Search for the cell housing the specified text and yield its [x, y] center coordinate. 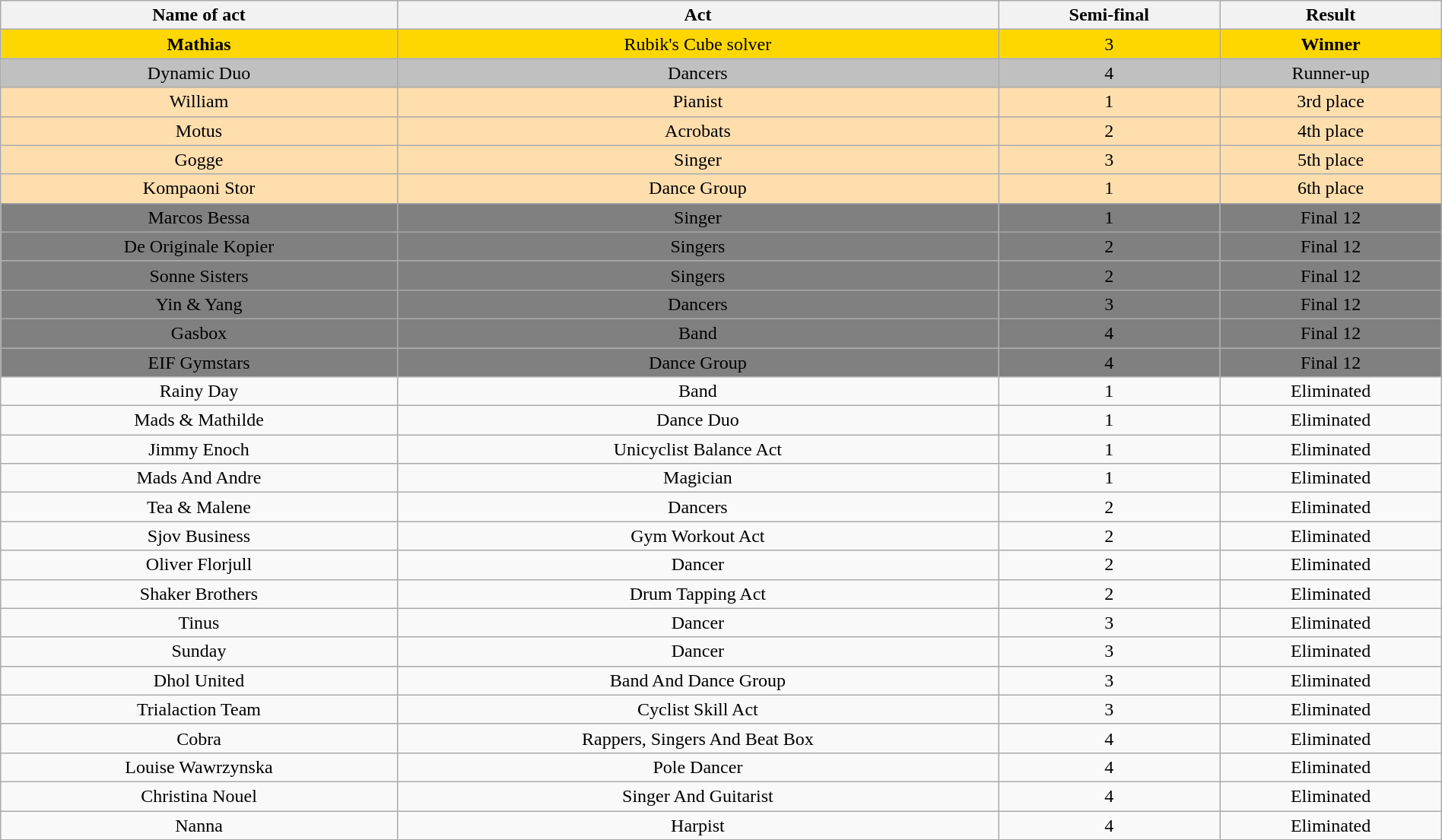
Gym Workout Act [697, 536]
Motus [199, 131]
Harpist [697, 825]
Kompaoni Stor [199, 189]
Dhol United [199, 680]
Mads And Andre [199, 478]
Shaker Brothers [199, 594]
Gogge [199, 160]
Pianist [697, 102]
Trialaction Team [199, 709]
Magician [697, 478]
Rainy Day [199, 391]
Gasbox [199, 333]
EIF Gymstars [199, 363]
5th place [1331, 160]
Result [1331, 15]
Winner [1331, 44]
Jimmy Enoch [199, 449]
Louise Wawrzynska [199, 767]
Mads & Mathilde [199, 420]
Cobra [199, 738]
Oliver Florjull [199, 565]
Semi-final [1109, 15]
Tea & Malene [199, 507]
William [199, 102]
Dance Duo [697, 420]
Rappers, Singers And Beat Box [697, 738]
Yin & Yang [199, 304]
6th place [1331, 189]
Cyclist Skill Act [697, 709]
Singer And Guitarist [697, 796]
Band And Dance Group [697, 680]
Act [697, 15]
Drum Tapping Act [697, 594]
Acrobats [697, 131]
Tinus [199, 623]
Sonne Sisters [199, 275]
Dynamic Duo [199, 73]
Sunday [199, 651]
3rd place [1331, 102]
Runner-up [1331, 73]
Name of act [199, 15]
4th place [1331, 131]
Nanna [199, 825]
Sjov Business [199, 536]
Rubik's Cube solver [697, 44]
Pole Dancer [697, 767]
Marcos Bessa [199, 217]
Mathias [199, 44]
De Originale Kopier [199, 246]
Unicyclist Balance Act [697, 449]
Christina Nouel [199, 796]
